Output the (x, y) coordinate of the center of the cell containing the given text.  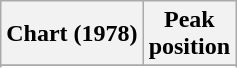
Chart (1978) (72, 34)
Peak position (189, 34)
